Provide the (x, y) coordinate of the cell's center where the given text is located.  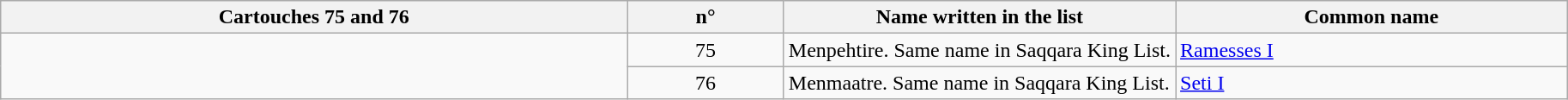
Seti I (1371, 83)
Cartouches 75 and 76 (314, 17)
Common name (1371, 17)
75 (705, 50)
Ramesses I (1371, 50)
76 (705, 83)
Name written in the list (979, 17)
Menmaatre. Same name in Saqqara King List. (979, 83)
Menpehtire. Same name in Saqqara King List. (979, 50)
n° (705, 17)
